Return the (X, Y) coordinate for the center point of the cell that contains the specified text.  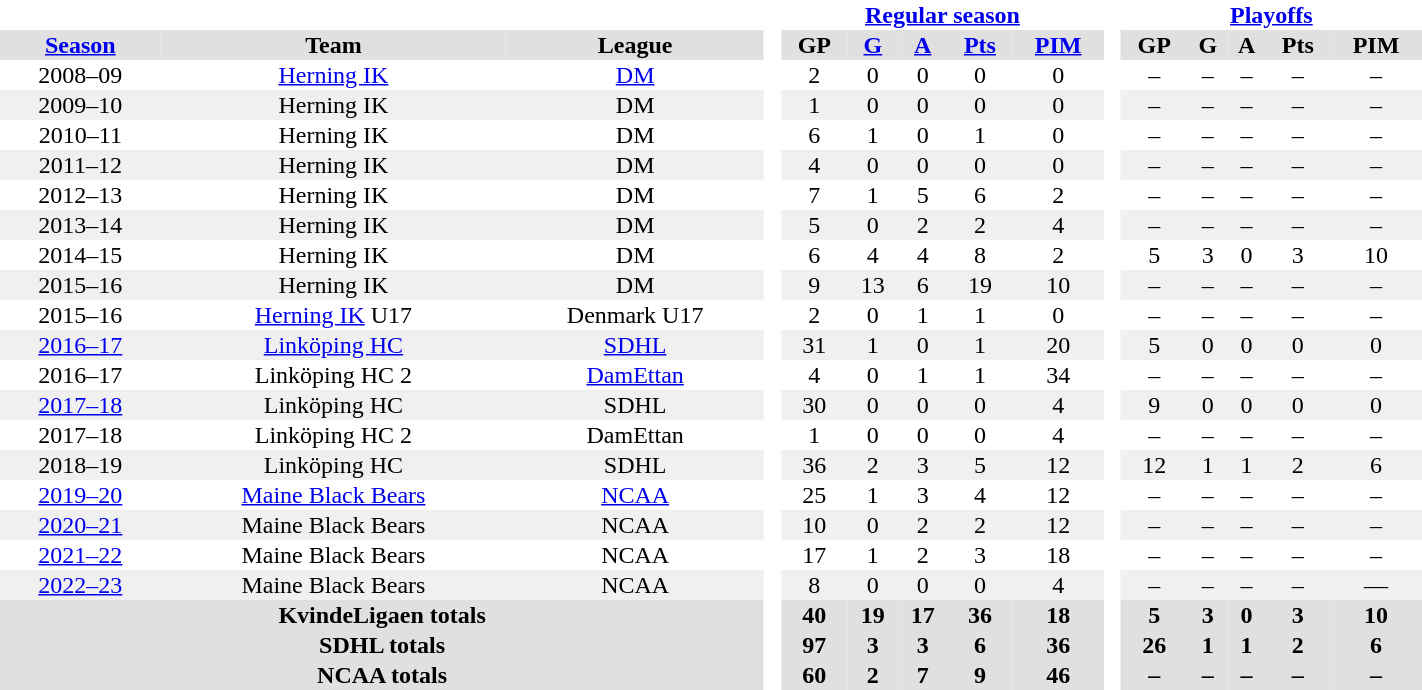
— (1376, 585)
13 (873, 285)
Team (334, 45)
KvindeLigaen totals (382, 615)
SDHL totals (382, 645)
Playoffs (1272, 15)
2009–10 (80, 105)
2022–23 (80, 585)
20 (1058, 345)
97 (814, 645)
2020–21 (80, 525)
34 (1058, 375)
2014–15 (80, 255)
2019–20 (80, 495)
46 (1058, 675)
2008–09 (80, 75)
2012–13 (80, 195)
31 (814, 345)
2011–12 (80, 165)
Herning IK U17 (334, 315)
60 (814, 675)
League (635, 45)
2018–19 (80, 465)
Denmark U17 (635, 315)
Regular season (942, 15)
25 (814, 495)
40 (814, 615)
2010–11 (80, 135)
NCAA totals (382, 675)
Season (80, 45)
2021–22 (80, 555)
26 (1154, 645)
2013–14 (80, 225)
30 (814, 405)
